Determine the (x, y) coordinate at the center of the cell enclosing the given text.  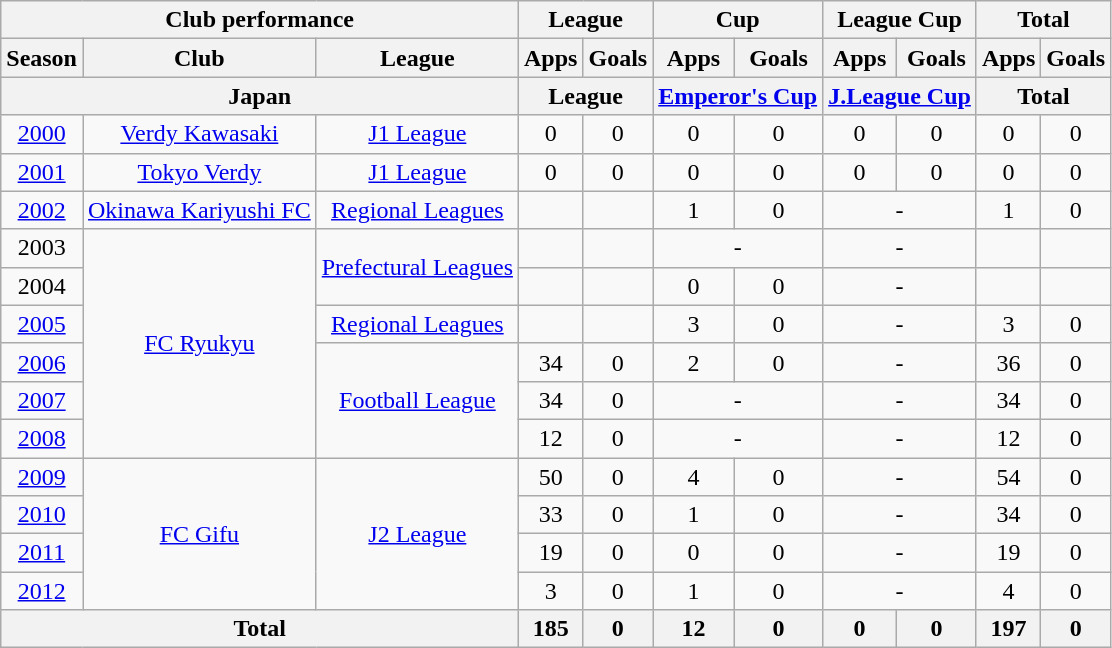
2012 (42, 591)
2006 (42, 362)
36 (1008, 362)
50 (551, 477)
2002 (42, 210)
Prefectural Leagues (417, 267)
185 (551, 629)
League Cup (900, 20)
2008 (42, 438)
J.League Cup (900, 96)
33 (551, 515)
2004 (42, 286)
197 (1008, 629)
Club performance (260, 20)
2011 (42, 553)
Emperor's Cup (738, 96)
2007 (42, 400)
FC Gifu (199, 534)
2009 (42, 477)
FC Ryukyu (199, 343)
2000 (42, 134)
Verdy Kawasaki (199, 134)
Football League (417, 400)
J2 League (417, 534)
2010 (42, 515)
2005 (42, 324)
Cup (738, 20)
Tokyo Verdy (199, 172)
Japan (260, 96)
Season (42, 58)
2003 (42, 248)
2001 (42, 172)
54 (1008, 477)
Okinawa Kariyushi FC (199, 210)
Club (199, 58)
2 (694, 362)
